Find where the given text appears and provide that cell's center as [X, Y] coordinate. 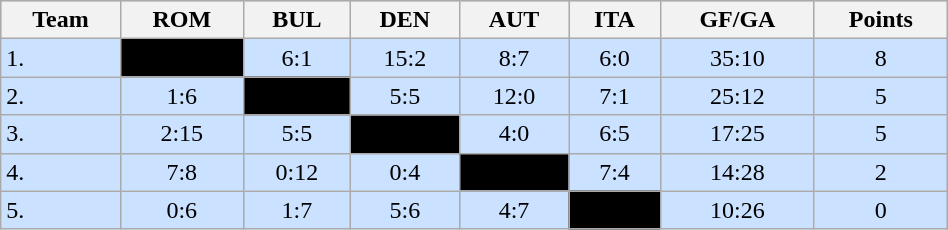
1:7 [296, 210]
5. [60, 210]
4. [60, 172]
AUT [514, 20]
7:8 [182, 172]
6:1 [296, 58]
5:6 [404, 210]
1. [60, 58]
14:28 [737, 172]
8 [880, 58]
6:0 [615, 58]
35:10 [737, 58]
10:26 [737, 210]
12:0 [514, 96]
Points [880, 20]
8:7 [514, 58]
2. [60, 96]
15:2 [404, 58]
0:4 [404, 172]
6:5 [615, 134]
ROM [182, 20]
0 [880, 210]
DEN [404, 20]
3. [60, 134]
7:4 [615, 172]
GF/GA [737, 20]
2:15 [182, 134]
25:12 [737, 96]
BUL [296, 20]
0:12 [296, 172]
Team [60, 20]
7:1 [615, 96]
2 [880, 172]
4:7 [514, 210]
17:25 [737, 134]
1:6 [182, 96]
0:6 [182, 210]
4:0 [514, 134]
ITA [615, 20]
